From the cell containing the given text, extract its center point as [X, Y] coordinate. 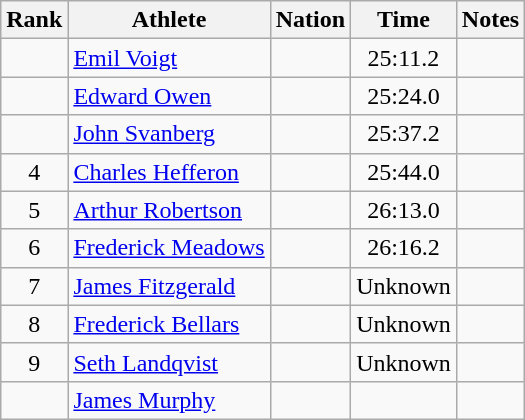
Frederick Bellars [169, 324]
25:44.0 [404, 172]
Time [404, 20]
Athlete [169, 20]
5 [34, 210]
Frederick Meadows [169, 248]
Arthur Robertson [169, 210]
7 [34, 286]
John Svanberg [169, 134]
25:37.2 [404, 134]
4 [34, 172]
Edward Owen [169, 96]
Rank [34, 20]
8 [34, 324]
Nation [310, 20]
9 [34, 362]
James Murphy [169, 400]
Notes [490, 20]
26:13.0 [404, 210]
6 [34, 248]
Emil Voigt [169, 58]
Seth Landqvist [169, 362]
James Fitzgerald [169, 286]
25:24.0 [404, 96]
26:16.2 [404, 248]
Charles Hefferon [169, 172]
25:11.2 [404, 58]
